Provide the (x, y) coordinate of the cell's center where the given text is located.  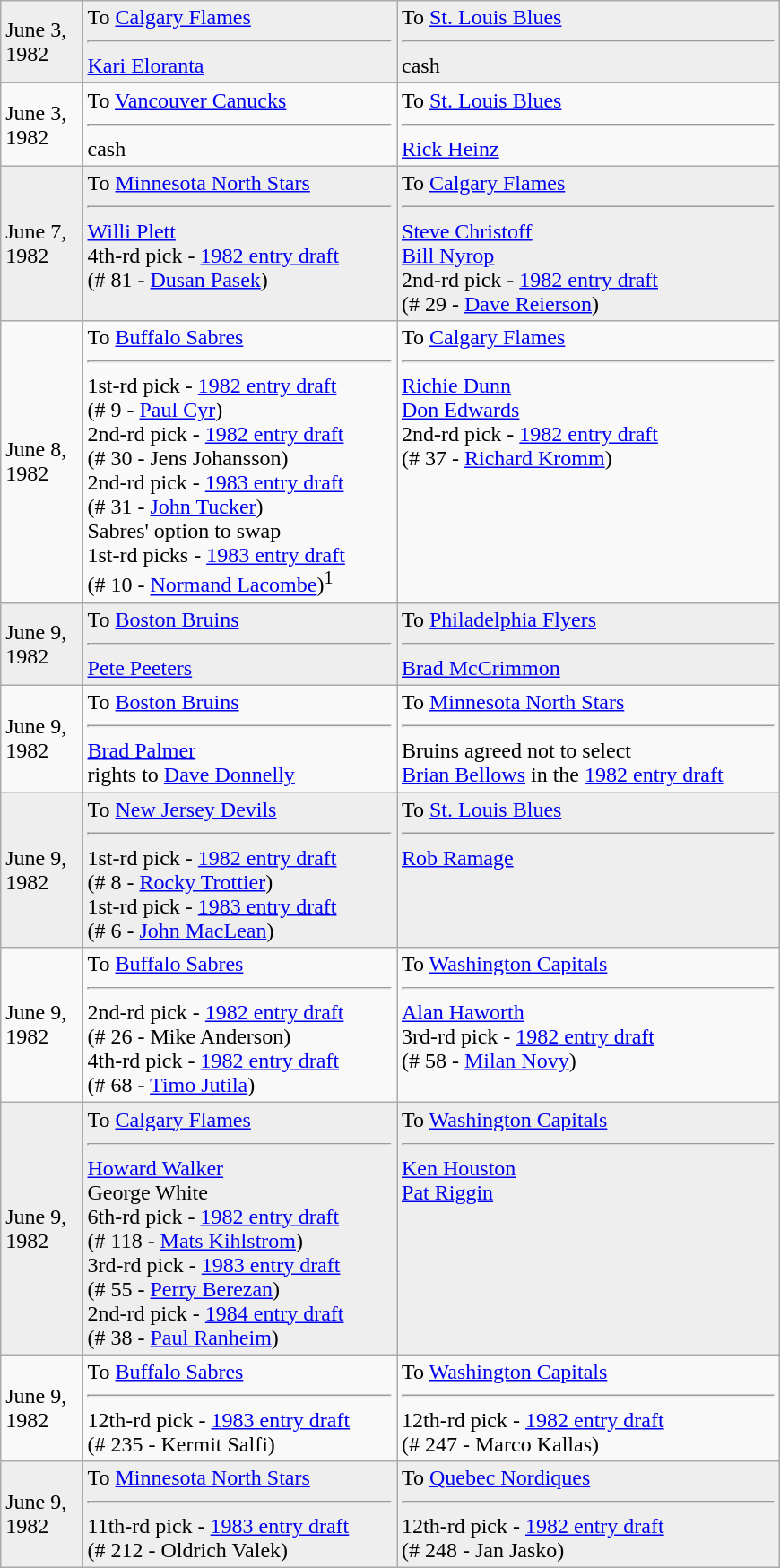
To Buffalo Sabres12th-rd pick - 1983 entry draft(# 235 - Kermit Salfi) (240, 1408)
June 8,1982 (41, 463)
To Boston BruinsBrad Palmerrights to Dave Donnelly (240, 739)
To Calgary FlamesRichie DunnDon Edwards2nd-rd pick - 1982 entry draft(# 37 - Richard Kromm) (588, 463)
To Minnesota North StarsBruins agreed not to selectBrian Bellows in the 1982 entry draft (588, 739)
To Washington CapitalsKen HoustonPat Riggin (588, 1228)
To St. Louis BluesRob Ramage (588, 870)
To Vancouver Canuckscash (240, 125)
To Buffalo Sabres2nd-rd pick - 1982 entry draft(# 26 - Mike Anderson)4th-rd pick - 1982 entry draft(# 68 - Timo Jutila) (240, 1026)
To Washington CapitalsAlan Haworth3rd-rd pick - 1982 entry draft(# 58 - Milan Novy) (588, 1026)
To St. Louis Bluescash (588, 42)
To Calgary FlamesKari Eloranta (240, 42)
To Minnesota North Stars11th-rd pick - 1983 entry draft(# 212 - Oldrich Valek) (240, 1515)
June 7,1982 (41, 244)
To New Jersey Devils1st-rd pick - 1982 entry draft(# 8 - Rocky Trottier)1st-rd pick - 1983 entry draft(# 6 - John MacLean) (240, 870)
To Washington Capitals12th-rd pick - 1982 entry draft(# 247 - Marco Kallas) (588, 1408)
To St. Louis BluesRick Heinz (588, 125)
To Boston BruinsPete Peeters (240, 644)
To Philadelphia FlyersBrad McCrimmon (588, 644)
To Minnesota North StarsWilli Plett4th-rd pick - 1982 entry draft(# 81 - Dusan Pasek) (240, 244)
To Calgary FlamesSteve ChristoffBill Nyrop2nd-rd pick - 1982 entry draft(# 29 - Dave Reierson) (588, 244)
To Quebec Nordiques12th-rd pick - 1982 entry draft(# 248 - Jan Jasko) (588, 1515)
